Extract the (x, y) coordinate from the center of the cell holding the provided text.  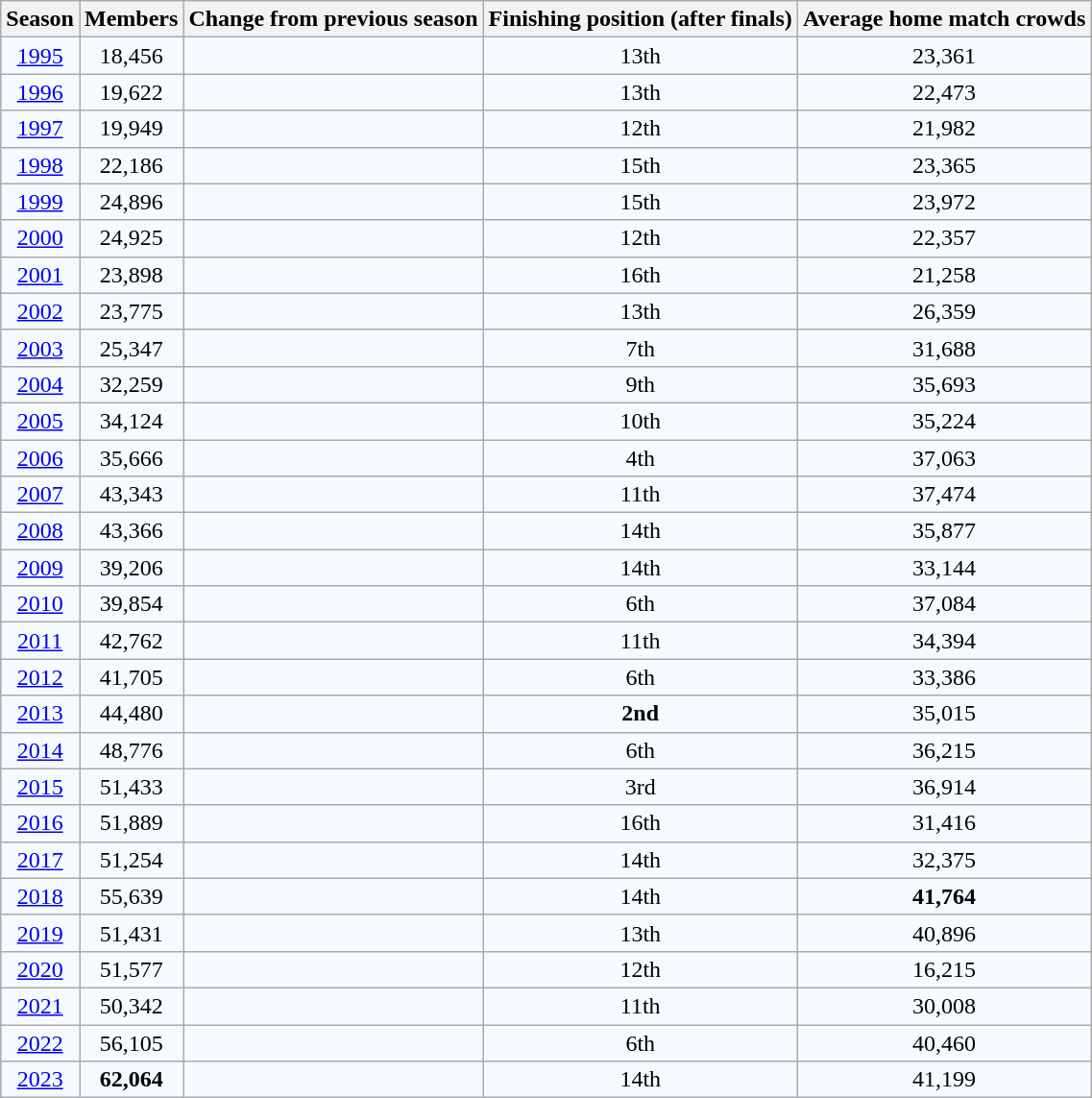
2010 (40, 604)
Season (40, 19)
34,124 (131, 421)
2012 (40, 677)
16,215 (943, 969)
4th (640, 458)
33,144 (943, 568)
40,460 (943, 1042)
36,215 (943, 750)
35,666 (131, 458)
2020 (40, 969)
1999 (40, 202)
23,898 (131, 275)
2000 (40, 238)
2nd (640, 714)
21,258 (943, 275)
41,199 (943, 1080)
51,577 (131, 969)
Finishing position (after finals) (640, 19)
19,622 (131, 92)
1996 (40, 92)
7th (640, 348)
23,972 (943, 202)
10th (640, 421)
26,359 (943, 311)
1995 (40, 56)
48,776 (131, 750)
55,639 (131, 896)
41,705 (131, 677)
37,063 (943, 458)
36,914 (943, 787)
31,688 (943, 348)
22,357 (943, 238)
Average home match crowds (943, 19)
51,431 (131, 933)
35,877 (943, 531)
2014 (40, 750)
19,949 (131, 129)
56,105 (131, 1042)
24,896 (131, 202)
37,084 (943, 604)
40,896 (943, 933)
62,064 (131, 1080)
2021 (40, 1006)
2004 (40, 384)
2006 (40, 458)
39,206 (131, 568)
24,925 (131, 238)
2008 (40, 531)
44,480 (131, 714)
22,186 (131, 165)
50,342 (131, 1006)
23,361 (943, 56)
1997 (40, 129)
2002 (40, 311)
Change from previous season (333, 19)
2011 (40, 641)
2005 (40, 421)
2017 (40, 860)
22,473 (943, 92)
Members (131, 19)
2009 (40, 568)
1998 (40, 165)
2016 (40, 823)
43,343 (131, 495)
42,762 (131, 641)
2018 (40, 896)
25,347 (131, 348)
9th (640, 384)
39,854 (131, 604)
2022 (40, 1042)
32,375 (943, 860)
35,224 (943, 421)
51,889 (131, 823)
2003 (40, 348)
2001 (40, 275)
2015 (40, 787)
34,394 (943, 641)
33,386 (943, 677)
23,365 (943, 165)
43,366 (131, 531)
51,254 (131, 860)
3rd (640, 787)
2023 (40, 1080)
23,775 (131, 311)
21,982 (943, 129)
31,416 (943, 823)
2019 (40, 933)
30,008 (943, 1006)
32,259 (131, 384)
2013 (40, 714)
18,456 (131, 56)
51,433 (131, 787)
35,693 (943, 384)
37,474 (943, 495)
35,015 (943, 714)
2007 (40, 495)
41,764 (943, 896)
